Search for the cell housing the specified text and yield its (x, y) center coordinate. 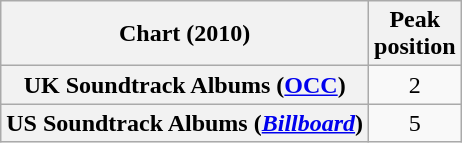
US Soundtrack Albums (Billboard) (185, 123)
Peakposition (415, 34)
UK Soundtrack Albums (OCC) (185, 85)
2 (415, 85)
5 (415, 123)
Chart (2010) (185, 34)
